Capture the cell that displays the provided text and extract its (X, Y) central coordinate. 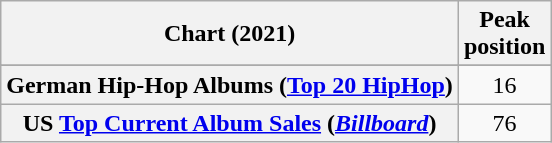
76 (504, 123)
US Top Current Album Sales (Billboard) (230, 123)
Chart (2021) (230, 34)
16 (504, 85)
German Hip-Hop Albums (Top 20 HipHop) (230, 85)
Peak position (504, 34)
